Extract the [X, Y] coordinate from the center of the cell holding the provided text.  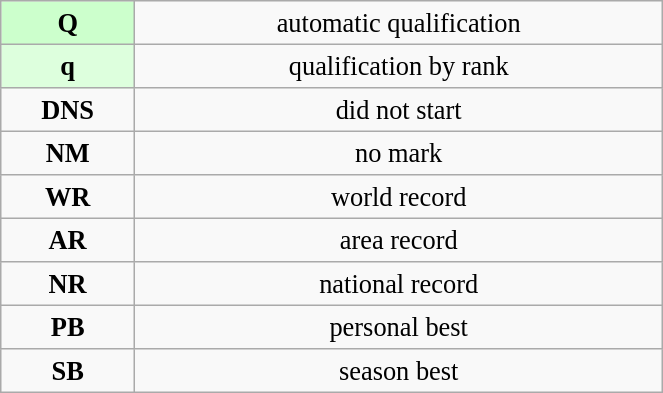
qualification by rank [399, 66]
national record [399, 284]
PB [68, 327]
SB [68, 371]
AR [68, 240]
world record [399, 197]
no mark [399, 153]
personal best [399, 327]
season best [399, 371]
automatic qualification [399, 22]
Q [68, 22]
NR [68, 284]
NM [68, 153]
q [68, 66]
DNS [68, 109]
WR [68, 197]
area record [399, 240]
did not start [399, 109]
